Find where the given text appears and provide that cell's center as [X, Y] coordinate. 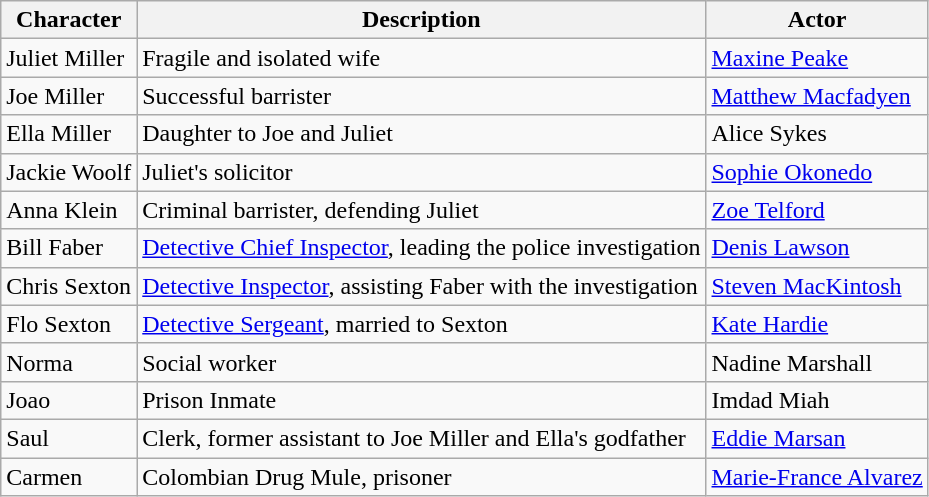
Clerk, former assistant to Joe Miller and Ella's godfather [422, 438]
Maxine Peake [817, 58]
Carmen [69, 477]
Joe Miller [69, 96]
Matthew Macfadyen [817, 96]
Ella Miller [69, 134]
Joao [69, 400]
Actor [817, 20]
Juliet Miller [69, 58]
Social worker [422, 362]
Detective Inspector, assisting Faber with the investigation [422, 286]
Bill Faber [69, 248]
Saul [69, 438]
Fragile and isolated wife [422, 58]
Character [69, 20]
Flo Sexton [69, 324]
Eddie Marsan [817, 438]
Detective Sergeant, married to Sexton [422, 324]
Zoe Telford [817, 210]
Imdad Miah [817, 400]
Juliet's solicitor [422, 172]
Colombian Drug Mule, prisoner [422, 477]
Criminal barrister, defending Juliet [422, 210]
Steven MacKintosh [817, 286]
Description [422, 20]
Jackie Woolf [69, 172]
Nadine Marshall [817, 362]
Detective Chief Inspector, leading the police investigation [422, 248]
Alice Sykes [817, 134]
Sophie Okonedo [817, 172]
Successful barrister [422, 96]
Denis Lawson [817, 248]
Marie-France Alvarez [817, 477]
Norma [69, 362]
Anna Klein [69, 210]
Kate Hardie [817, 324]
Daughter to Joe and Juliet [422, 134]
Prison Inmate [422, 400]
Chris Sexton [69, 286]
